Return (X, Y) of the center of cell containing provided text 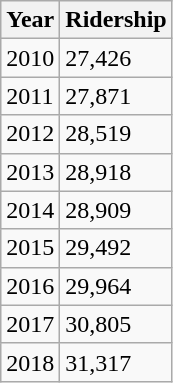
2012 (30, 134)
Ridership (116, 20)
28,519 (116, 134)
29,964 (116, 286)
2015 (30, 248)
2016 (30, 286)
Year (30, 20)
2018 (30, 362)
30,805 (116, 324)
27,426 (116, 58)
27,871 (116, 96)
2013 (30, 172)
2010 (30, 58)
31,317 (116, 362)
2011 (30, 96)
28,909 (116, 210)
2017 (30, 324)
2014 (30, 210)
29,492 (116, 248)
28,918 (116, 172)
